Detect which cell encompasses the target text, then output its (X, Y) center coordinate. 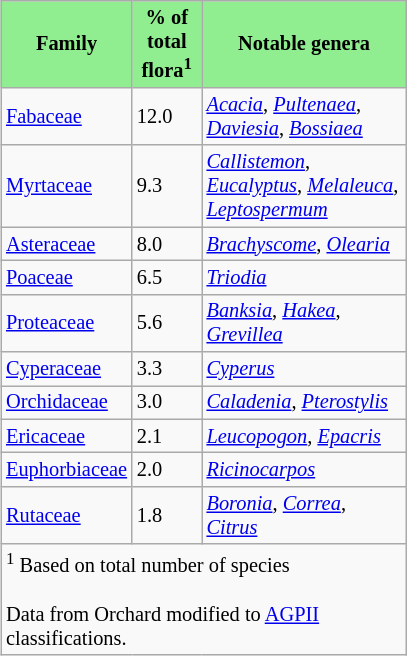
Boronia, Correa, Citrus (304, 516)
3.0 (167, 403)
9.3 (167, 186)
Callistemon, Eucalyptus, Melaleuca, Leptospermum (304, 186)
6.5 (167, 278)
1 Based on total number of speciesData from Orchard modified to AGPII classifications. (204, 600)
8.0 (167, 244)
Cyperaceae (66, 369)
2.0 (167, 470)
Family (66, 44)
Proteaceae (66, 323)
Triodia (304, 278)
2.1 (167, 436)
% of total flora1 (167, 44)
Ericaceae (66, 436)
Notable genera (304, 44)
Caladenia, Pterostylis (304, 403)
Leucopogon, Epacris (304, 436)
Euphorbiaceae (66, 470)
3.3 (167, 369)
12.0 (167, 117)
Poaceae (66, 278)
Banksia, Hakea, Grevillea (304, 323)
Ricinocarpos (304, 470)
Asteraceae (66, 244)
Fabaceae (66, 117)
Acacia, Pultenaea, Daviesia, Bossiaea (304, 117)
Orchidaceae (66, 403)
Brachyscome, Olearia (304, 244)
Myrtaceae (66, 186)
5.6 (167, 323)
Cyperus (304, 369)
Rutaceae (66, 516)
1.8 (167, 516)
